Return the [x, y] coordinate for the center point of the cell that contains the specified text.  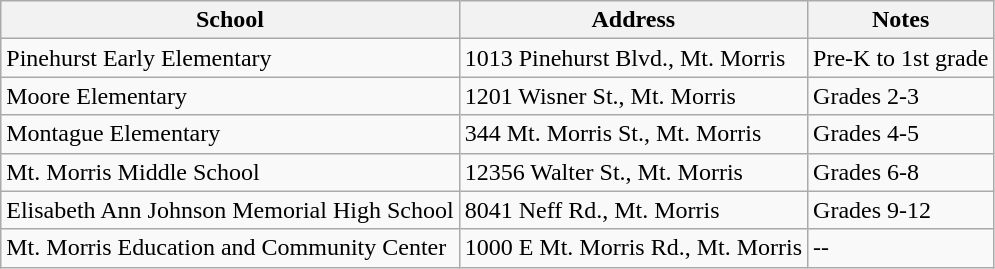
8041 Neff Rd., Mt. Morris [633, 210]
1013 Pinehurst Blvd., Mt. Morris [633, 58]
1000 E Mt. Morris Rd., Mt. Morris [633, 248]
344 Mt. Morris St., Mt. Morris [633, 134]
Mt. Morris Education and Community Center [230, 248]
Mt. Morris Middle School [230, 172]
Grades 9-12 [901, 210]
12356 Walter St., Mt. Morris [633, 172]
-- [901, 248]
Elisabeth Ann Johnson Memorial High School [230, 210]
1201 Wisner St., Mt. Morris [633, 96]
Montague Elementary [230, 134]
Grades 2-3 [901, 96]
Notes [901, 20]
Grades 4-5 [901, 134]
Pre-K to 1st grade [901, 58]
Address [633, 20]
Moore Elementary [230, 96]
Pinehurst Early Elementary [230, 58]
School [230, 20]
Grades 6-8 [901, 172]
